For the text-containing cell, return its midpoint in [x, y] coordinate format. 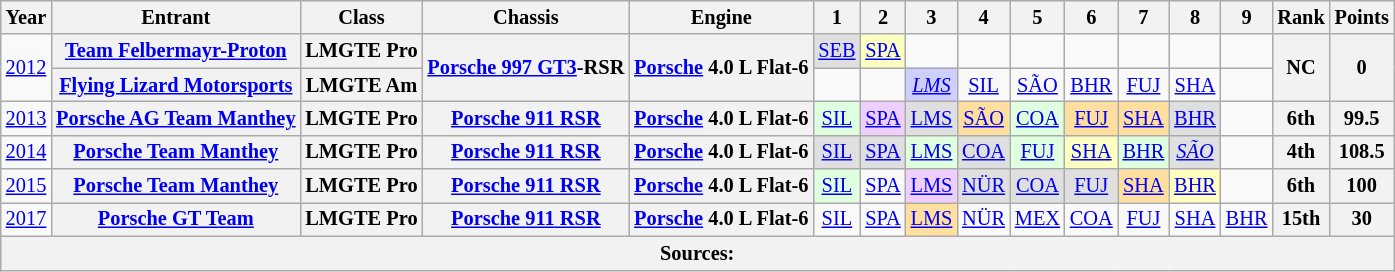
2014 [26, 152]
7 [1144, 17]
Entrant [176, 17]
9 [1247, 17]
2 [882, 17]
Porsche GT Team [176, 219]
2015 [26, 186]
LMGTE Am [361, 85]
SEB [836, 51]
2017 [26, 219]
2013 [26, 118]
4th [1300, 152]
Team Felbermayr-Proton [176, 51]
99.5 [1362, 118]
Class [361, 17]
Engine [721, 17]
5 [1038, 17]
Points [1362, 17]
1 [836, 17]
Chassis [526, 17]
Year [26, 17]
15th [1300, 219]
NC [1300, 68]
2012 [26, 68]
6 [1092, 17]
100 [1362, 186]
4 [984, 17]
Porsche 997 GT3-RSR [526, 68]
0 [1362, 68]
Porsche AG Team Manthey [176, 118]
Flying Lizard Motorsports [176, 85]
3 [932, 17]
108.5 [1362, 152]
Rank [1300, 17]
MEX [1038, 219]
30 [1362, 219]
Sources: [698, 253]
8 [1195, 17]
